Search for the cell housing the specified text and yield its (x, y) center coordinate. 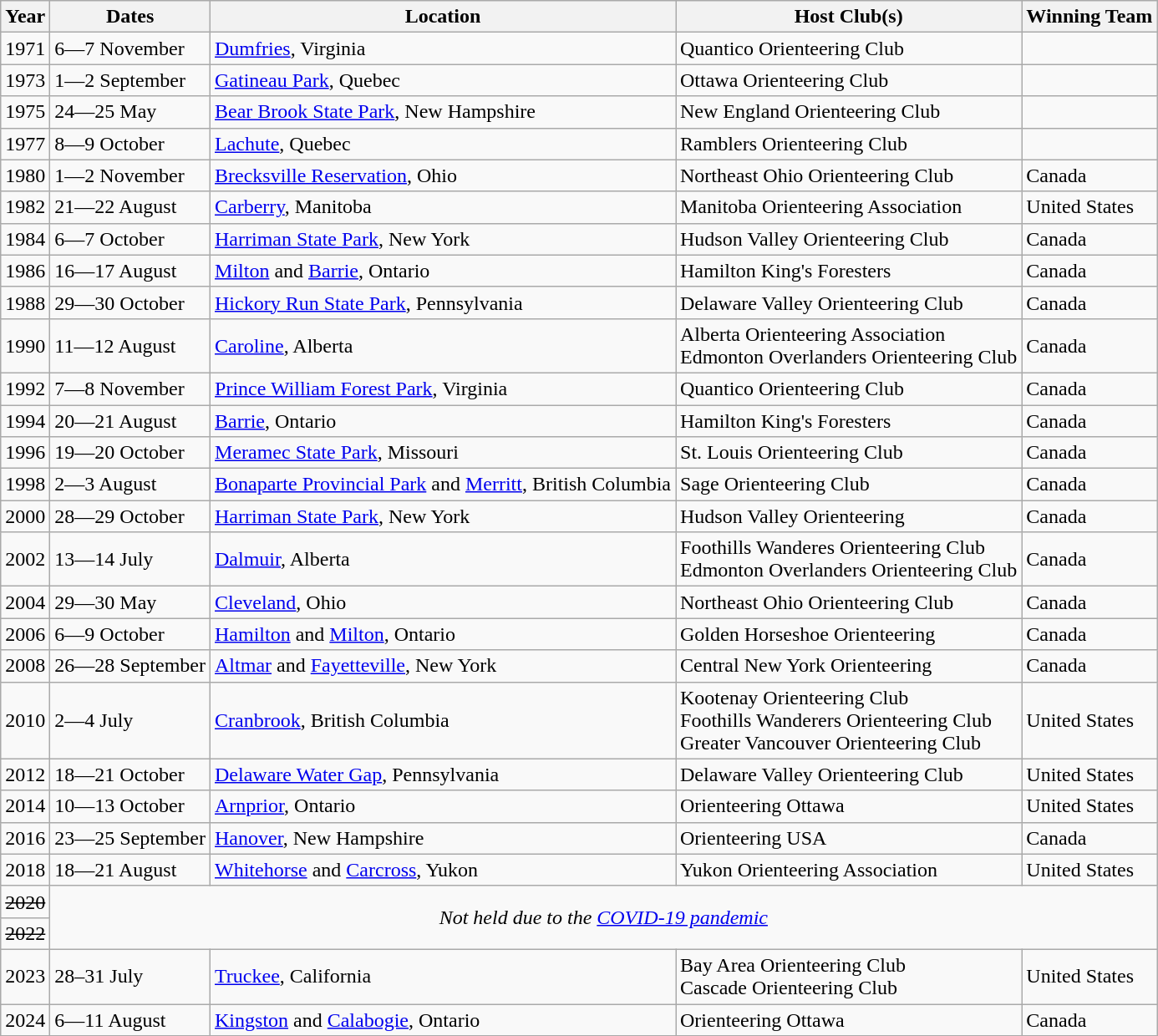
1990 (25, 346)
Delaware Water Gap, Pennsylvania (443, 774)
2000 (25, 516)
18—21 October (130, 774)
2014 (25, 806)
Gatineau Park, Quebec (443, 80)
8—9 October (130, 144)
Dates (130, 17)
1986 (25, 271)
Bonaparte Provincial Park and Merritt, British Columbia (443, 485)
Cranbrook, British Columbia (443, 720)
28—29 October (130, 516)
Truckee, California (443, 976)
1973 (25, 80)
16—17 August (130, 271)
1—2 September (130, 80)
Winning Team (1089, 17)
Brecksville Reservation, Ohio (443, 175)
6—11 August (130, 1020)
Foothills Wanderes Orienteering ClubEdmonton Overlanders Orienteering Club (848, 560)
2—3 August (130, 485)
Location (443, 17)
1988 (25, 302)
1984 (25, 239)
Not held due to the COVID-19 pandemic (603, 917)
Bay Area Orienteering ClubCascade Orienteering Club (848, 976)
Whitehorse and Carcross, Yukon (443, 870)
6—7 November (130, 48)
1971 (25, 48)
Cleveland, Ohio (443, 602)
Hamilton and Milton, Ontario (443, 634)
Hickory Run State Park, Pennsylvania (443, 302)
Host Club(s) (848, 17)
29—30 October (130, 302)
Yukon Orienteering Association (848, 870)
20—21 August (130, 420)
Hanover, New Hampshire (443, 838)
13—14 July (130, 560)
Dumfries, Virginia (443, 48)
2022 (25, 933)
2002 (25, 560)
Kootenay Orienteering ClubFoothills Wanderers Orienteering ClubGreater Vancouver Orienteering Club (848, 720)
2010 (25, 720)
Hudson Valley Orienteering (848, 516)
Carberry, Manitoba (443, 207)
2008 (25, 666)
Bear Brook State Park, New Hampshire (443, 112)
Golden Horseshoe Orienteering (848, 634)
Alberta Orienteering AssociationEdmonton Overlanders Orienteering Club (848, 346)
2024 (25, 1020)
29—30 May (130, 602)
2004 (25, 602)
Hudson Valley Orienteering Club (848, 239)
Milton and Barrie, Ontario (443, 271)
Manitoba Orienteering Association (848, 207)
6—9 October (130, 634)
Kingston and Calabogie, Ontario (443, 1020)
1982 (25, 207)
18—21 August (130, 870)
2016 (25, 838)
1980 (25, 175)
2018 (25, 870)
Barrie, Ontario (443, 420)
21—22 August (130, 207)
New England Orienteering Club (848, 112)
Meramec State Park, Missouri (443, 453)
Central New York Orienteering (848, 666)
1992 (25, 388)
2006 (25, 634)
1996 (25, 453)
1994 (25, 420)
Sage Orienteering Club (848, 485)
Arnprior, Ontario (443, 806)
2023 (25, 976)
10—13 October (130, 806)
6—7 October (130, 239)
St. Louis Orienteering Club (848, 453)
Ramblers Orienteering Club (848, 144)
7—8 November (130, 388)
26—28 September (130, 666)
Altmar and Fayetteville, New York (443, 666)
Prince William Forest Park, Virginia (443, 388)
Ottawa Orienteering Club (848, 80)
Year (25, 17)
23—25 September (130, 838)
Lachute, Quebec (443, 144)
2012 (25, 774)
1975 (25, 112)
Orienteering USA (848, 838)
24—25 May (130, 112)
19—20 October (130, 453)
11—12 August (130, 346)
Dalmuir, Alberta (443, 560)
1998 (25, 485)
2—4 July (130, 720)
Caroline, Alberta (443, 346)
2020 (25, 901)
1977 (25, 144)
1—2 November (130, 175)
28–31 July (130, 976)
